Return (X, Y) of the center of cell containing provided text 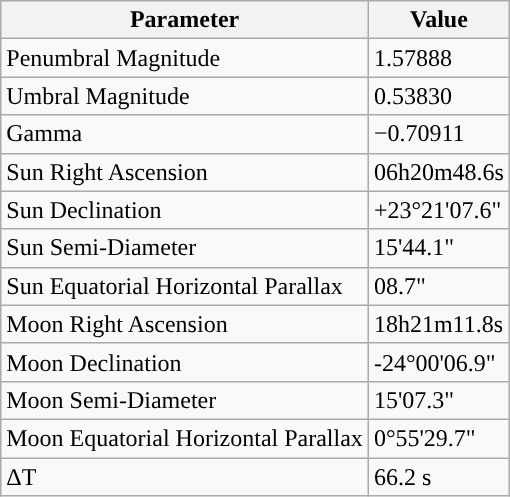
Umbral Magnitude (185, 96)
Sun Declination (185, 210)
−0.70911 (438, 134)
ΔT (185, 477)
Moon Declination (185, 362)
0.53830 (438, 96)
15'44.1" (438, 248)
66.2 s (438, 477)
18h21m11.8s (438, 324)
1.57888 (438, 58)
Penumbral Magnitude (185, 58)
Sun Semi-Diameter (185, 248)
Sun Right Ascension (185, 172)
+23°21'07.6" (438, 210)
Moon Right Ascension (185, 324)
Moon Semi-Diameter (185, 400)
Sun Equatorial Horizontal Parallax (185, 286)
08.7" (438, 286)
Value (438, 20)
15'07.3" (438, 400)
Gamma (185, 134)
-24°00'06.9" (438, 362)
Parameter (185, 20)
Moon Equatorial Horizontal Parallax (185, 438)
0°55'29.7" (438, 438)
06h20m48.6s (438, 172)
